Return the (x, y) coordinate for the center point of the cell that contains the specified text.  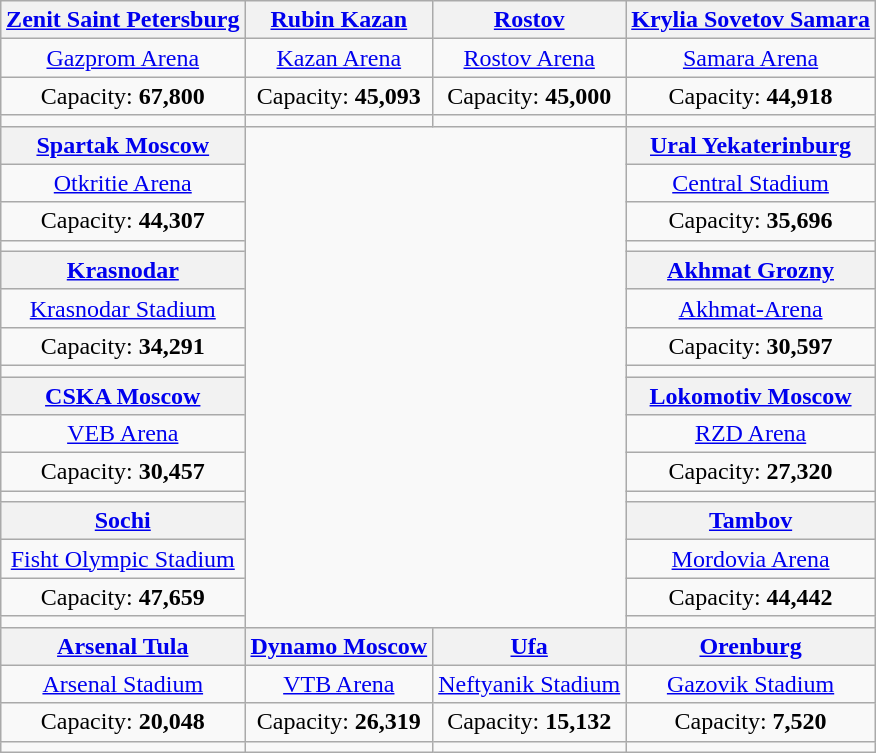
Capacity: 34,291 (123, 346)
Capacity: 30,597 (751, 346)
Capacity: 67,800 (123, 96)
Akhmat Grozny (751, 270)
Spartak Moscow (123, 145)
Capacity: 26,319 (339, 722)
Dynamo Moscow (339, 646)
Rostov (530, 20)
Capacity: 30,457 (123, 472)
Capacity: 35,696 (751, 221)
Sochi (123, 521)
Capacity: 7,520 (751, 722)
Kazan Arena (339, 58)
Akhmat-Arena (751, 308)
Central Stadium (751, 183)
Samara Arena (751, 58)
VEB Arena (123, 434)
Ufa (530, 646)
Arsenal Tula (123, 646)
Capacity: 45,093 (339, 96)
Krasnodar (123, 270)
Neftyanik Stadium (530, 684)
Gazprom Arena (123, 58)
Fisht Olympic Stadium (123, 559)
Krylia Sovetov Samara (751, 20)
Ural Yekaterinburg (751, 145)
RZD Arena (751, 434)
Capacity: 20,048 (123, 722)
Gazovik Stadium (751, 684)
Lokomotiv Moscow (751, 395)
Capacity: 47,659 (123, 597)
CSKA Moscow (123, 395)
Capacity: 27,320 (751, 472)
Otkritie Arena (123, 183)
Capacity: 44,307 (123, 221)
Mordovia Arena (751, 559)
Capacity: 45,000 (530, 96)
VTB Arena (339, 684)
Rubin Kazan (339, 20)
Arsenal Stadium (123, 684)
Rostov Arena (530, 58)
Krasnodar Stadium (123, 308)
Orenburg (751, 646)
Capacity: 44,442 (751, 597)
Capacity: 44,918 (751, 96)
Tambov (751, 521)
Capacity: 15,132 (530, 722)
Zenit Saint Petersburg (123, 20)
